Extract the (x, y) coordinate from the center of the cell holding the provided text.  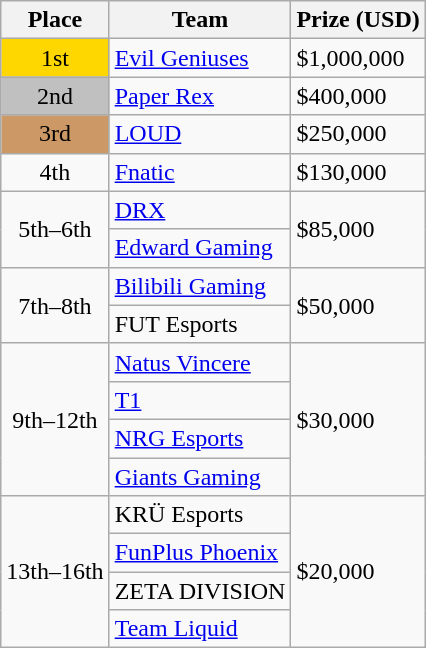
$30,000 (358, 419)
NRG Esports (200, 438)
1st (55, 58)
$85,000 (358, 229)
DRX (200, 210)
Team (200, 20)
$250,000 (358, 134)
Fnatic (200, 172)
5th–6th (55, 229)
$50,000 (358, 305)
ZETA DIVISION (200, 591)
$20,000 (358, 572)
FUT Esports (200, 324)
Giants Gaming (200, 477)
Team Liquid (200, 629)
Paper Rex (200, 96)
LOUD (200, 134)
7th–8th (55, 305)
Evil Geniuses (200, 58)
T1 (200, 400)
$130,000 (358, 172)
4th (55, 172)
3rd (55, 134)
Natus Vincere (200, 362)
$1,000,000 (358, 58)
13th–16th (55, 572)
2nd (55, 96)
KRÜ Esports (200, 515)
$400,000 (358, 96)
Edward Gaming (200, 248)
FunPlus Phoenix (200, 553)
Prize (USD) (358, 20)
9th–12th (55, 419)
Bilibili Gaming (200, 286)
Place (55, 20)
